Search for the cell housing the specified text and yield its [X, Y] center coordinate. 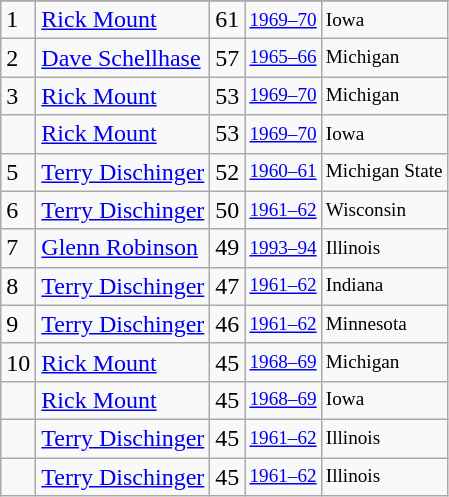
57 [228, 58]
61 [228, 20]
50 [228, 210]
Glenn Robinson [123, 248]
Minnesota [384, 324]
9 [18, 324]
46 [228, 324]
1 [18, 20]
Indiana [384, 286]
2 [18, 58]
52 [228, 172]
10 [18, 362]
47 [228, 286]
3 [18, 96]
1965–66 [283, 58]
8 [18, 286]
1993–94 [283, 248]
Michigan State [384, 172]
7 [18, 248]
49 [228, 248]
Dave Schellhase [123, 58]
Wisconsin [384, 210]
1960–61 [283, 172]
5 [18, 172]
6 [18, 210]
